Identify which cell holds the provided text, then report its [x, y] central coordinate. 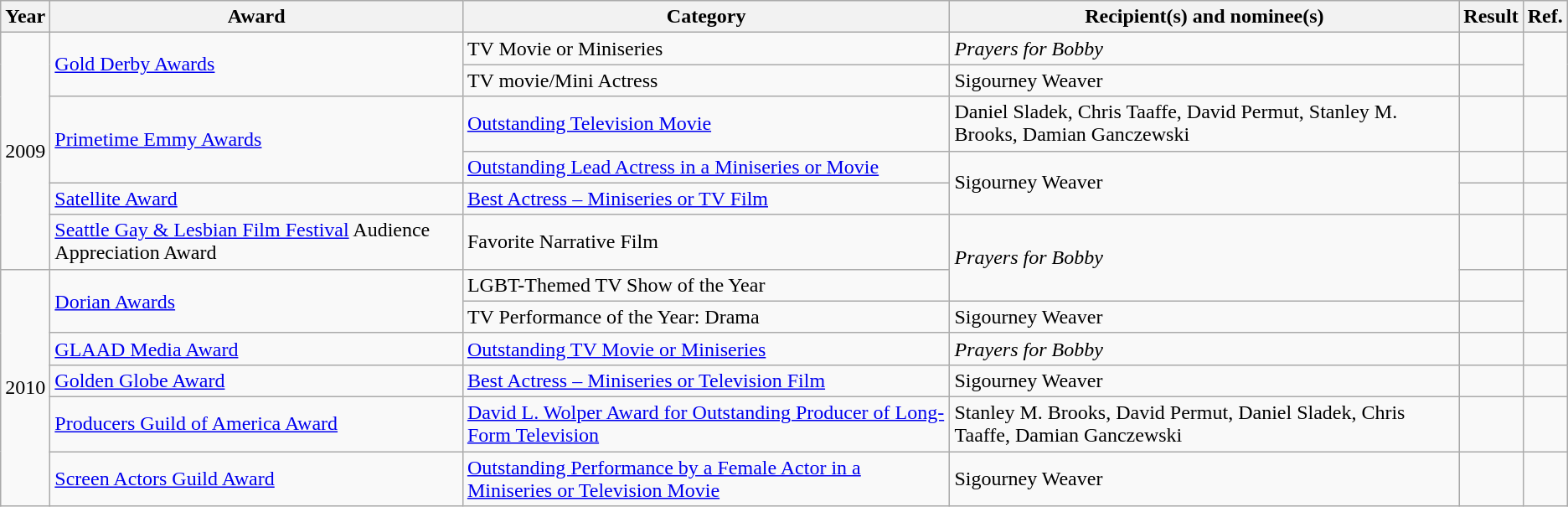
Golden Globe Award [256, 380]
Best Actress – Miniseries or Television Film [706, 380]
TV Performance of the Year: Drama [706, 317]
Category [706, 17]
Daniel Sladek, Chris Taaffe, David Permut, Stanley M. Brooks, Damian Ganczewski [1204, 124]
Outstanding TV Movie or Miniseries [706, 349]
Outstanding Television Movie [706, 124]
Favorite Narrative Film [706, 241]
Outstanding Performance by a Female Actor in a Miniseries or Television Movie [706, 478]
Gold Derby Awards [256, 65]
Best Actress – Miniseries or TV Film [706, 199]
Screen Actors Guild Award [256, 478]
Year [25, 17]
Primetime Emmy Awards [256, 139]
2010 [25, 387]
GLAAD Media Award [256, 349]
Result [1491, 17]
David L. Wolper Award for Outstanding Producer of Long-Form Television [706, 424]
TV movie/Mini Actress [706, 80]
TV Movie or Miniseries [706, 49]
Recipient(s) and nominee(s) [1204, 17]
Satellite Award [256, 199]
LGBT-Themed TV Show of the Year [706, 285]
Ref. [1545, 17]
Producers Guild of America Award [256, 424]
Stanley M. Brooks, David Permut, Daniel Sladek, Chris Taaffe, Damian Ganczewski [1204, 424]
Seattle Gay & Lesbian Film Festival Audience Appreciation Award [256, 241]
Dorian Awards [256, 301]
Outstanding Lead Actress in a Miniseries or Movie [706, 167]
Award [256, 17]
2009 [25, 151]
